Determine the [X, Y] coordinate at the center of the cell enclosing the given text.  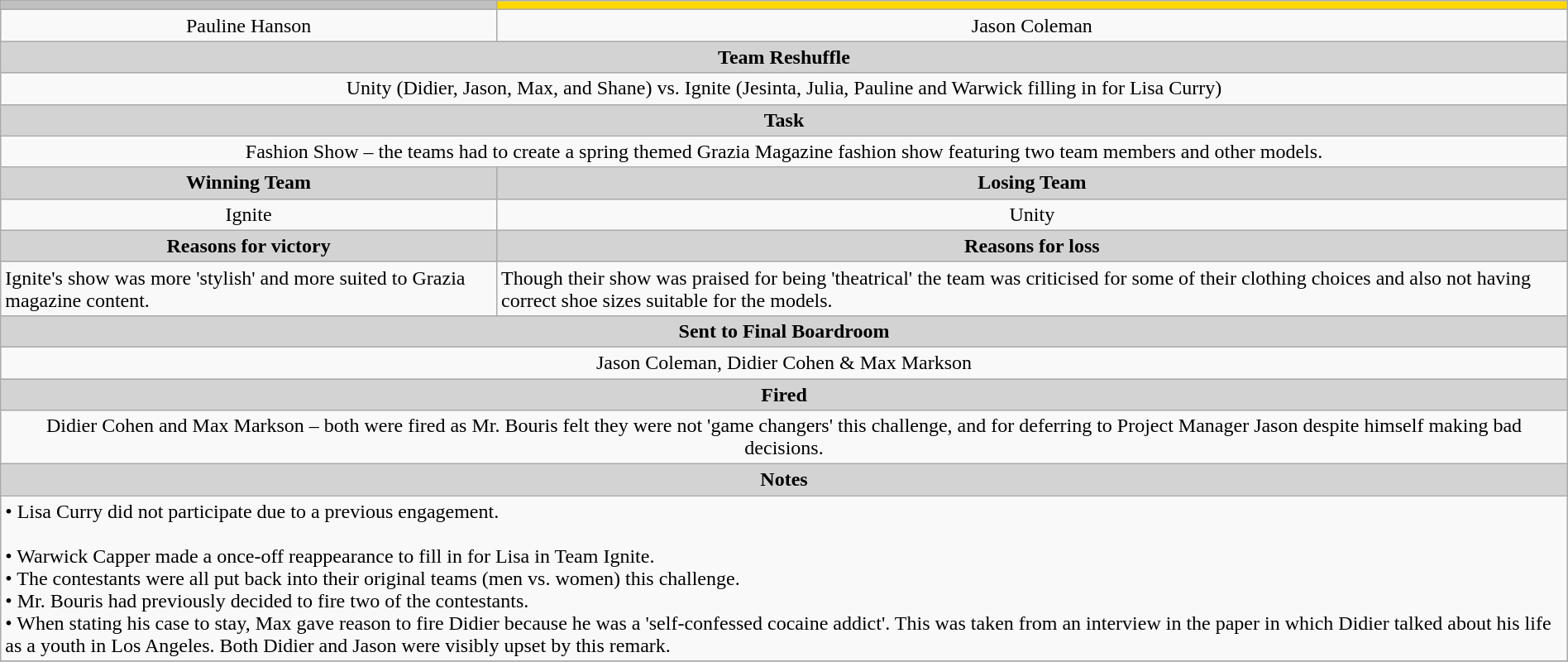
Reasons for loss [1032, 246]
Fashion Show – the teams had to create a spring themed Grazia Magazine fashion show featuring two team members and other models. [784, 151]
Unity (Didier, Jason, Max, and Shane) vs. Ignite (Jesinta, Julia, Pauline and Warwick filling in for Lisa Curry) [784, 89]
Winning Team [249, 183]
Notes [784, 480]
Unity [1032, 214]
Sent to Final Boardroom [784, 331]
Ignite's show was more 'stylish' and more suited to Grazia magazine content. [249, 288]
Losing Team [1032, 183]
Task [784, 120]
Ignite [249, 214]
Reasons for victory [249, 246]
Pauline Hanson [249, 26]
Jason Coleman [1032, 26]
Team Reshuffle [784, 57]
Jason Coleman, Didier Cohen & Max Markson [784, 362]
Fired [784, 395]
